Extract the [X, Y] coordinate from the center of the cell holding the provided text.  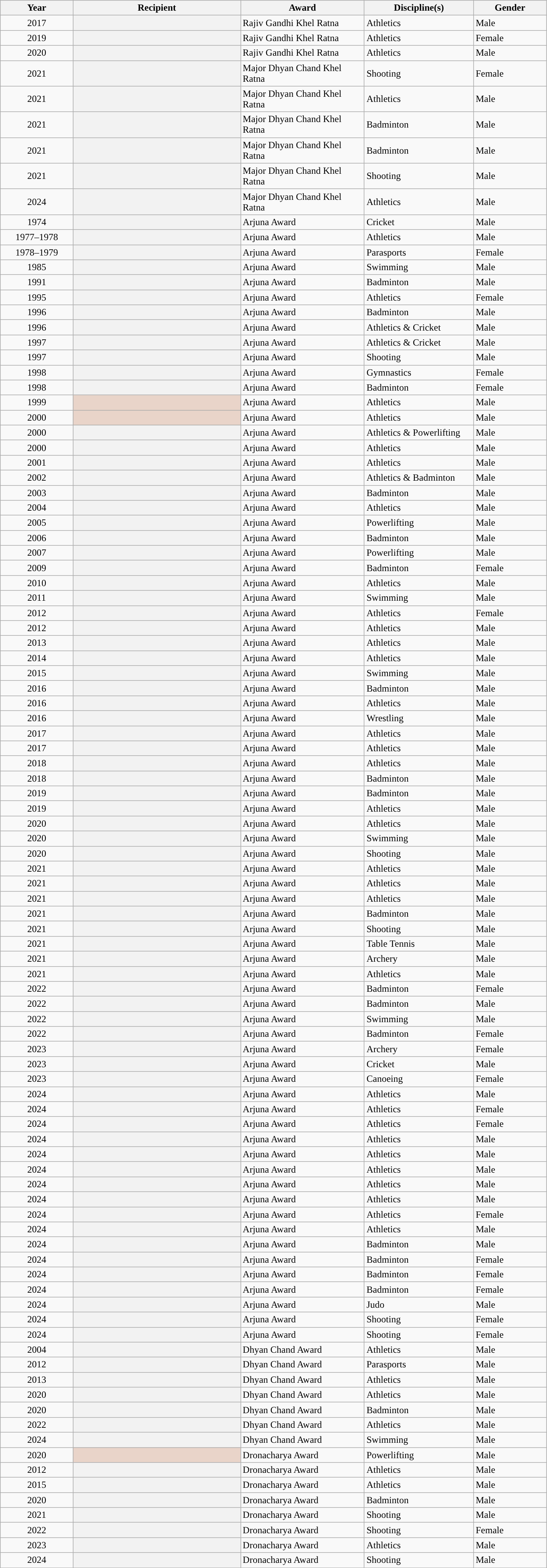
2009 [37, 568]
2010 [37, 583]
1991 [37, 282]
2005 [37, 523]
1999 [37, 402]
1974 [37, 222]
Gender [510, 8]
Table Tennis [419, 944]
Gymnastics [419, 372]
2003 [37, 493]
Award [303, 8]
2001 [37, 463]
Judo [419, 1305]
1995 [37, 297]
2006 [37, 538]
1978–1979 [37, 252]
Recipient [157, 8]
2014 [37, 658]
2007 [37, 553]
Athletics & Powerlifting [419, 432]
Year [37, 8]
Canoeing [419, 1079]
Discipline(s) [419, 8]
2011 [37, 598]
Athletics & Badminton [419, 478]
2002 [37, 478]
Wrestling [419, 718]
1977–1978 [37, 237]
1985 [37, 267]
